Locate the cell with the specified text and output its (x, y) center coordinate. 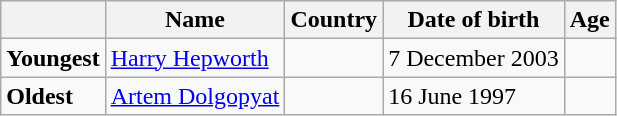
Youngest (53, 58)
Age (590, 20)
Oldest (53, 96)
Artem Dolgopyat (195, 96)
Date of birth (474, 20)
Name (195, 20)
Harry Hepworth (195, 58)
Country (334, 20)
16 June 1997 (474, 96)
7 December 2003 (474, 58)
